Pinpoint the cell where the given text exists, returning its [X, Y] midpoint coordinate. 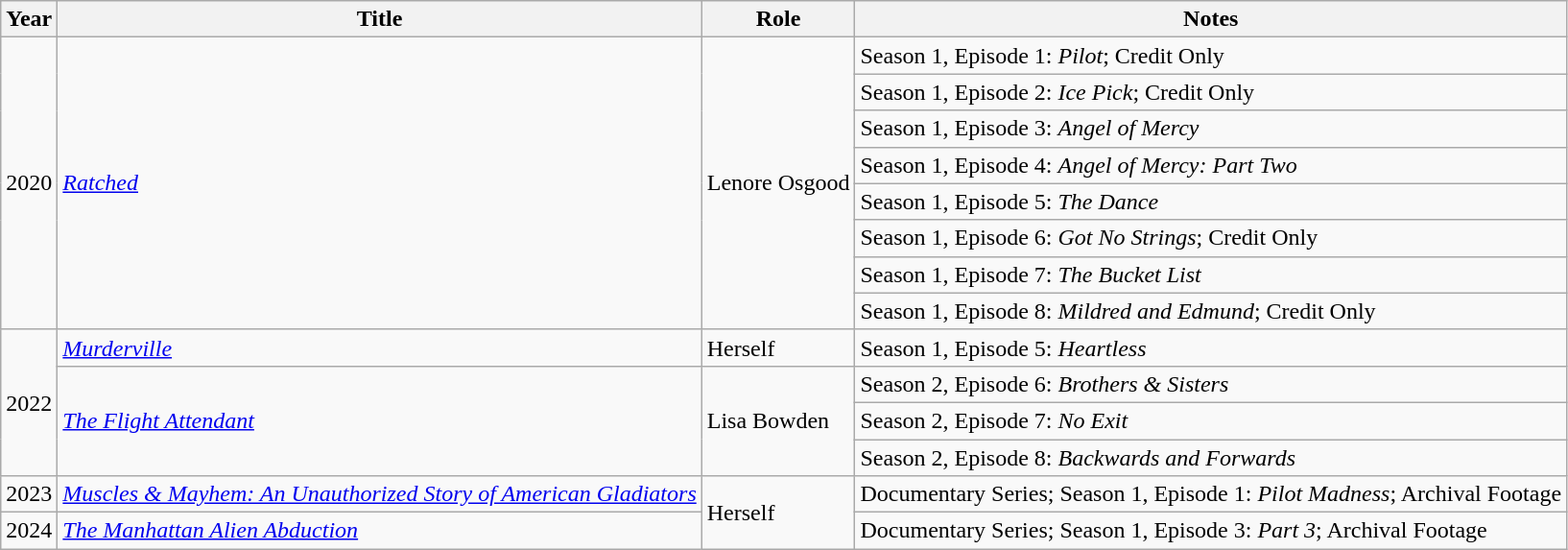
Season 2, Episode 7: No Exit [1211, 420]
The Manhattan Alien Abduction [380, 531]
Season 1, Episode 4: Angel of Mercy: Part Two [1211, 165]
Season 1, Episode 7: The Bucket List [1211, 275]
2020 [29, 183]
Year [29, 19]
Season 1, Episode 5: Heartless [1211, 347]
Season 1, Episode 8: Mildred and Edmund; Credit Only [1211, 311]
Season 1, Episode 2: Ice Pick; Credit Only [1211, 92]
Season 1, Episode 3: Angel of Mercy [1211, 129]
Season 2, Episode 6: Brothers & Sisters [1211, 384]
Season 1, Episode 1: Pilot; Credit Only [1211, 56]
Documentary Series; Season 1, Episode 1: Pilot Madness; Archival Footage [1211, 494]
Lisa Bowden [778, 420]
Ratched [380, 183]
Title [380, 19]
Documentary Series; Season 1, Episode 3: Part 3; Archival Footage [1211, 531]
Notes [1211, 19]
The Flight Attendant [380, 420]
Season 1, Episode 6: Got No Strings; Credit Only [1211, 238]
Murderville [380, 347]
Season 2, Episode 8: Backwards and Forwards [1211, 458]
Muscles & Mayhem: An Unauthorized Story of American Gladiators [380, 494]
2022 [29, 402]
Role [778, 19]
2023 [29, 494]
Season 1, Episode 5: The Dance [1211, 202]
2024 [29, 531]
Lenore Osgood [778, 183]
